Return the (X, Y) coordinate for the center point of the cell that contains the specified text.  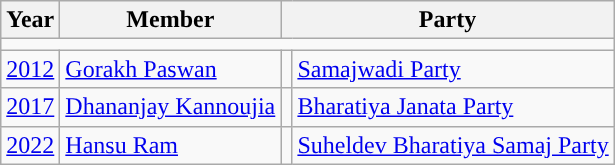
Suheldev Bharatiya Samaj Party (453, 145)
2022 (30, 145)
Member (170, 20)
2012 (30, 69)
Gorakh Paswan (170, 69)
Party (448, 20)
2017 (30, 107)
Samajwadi Party (453, 69)
Hansu Ram (170, 145)
Bharatiya Janata Party (453, 107)
Dhananjay Kannoujia (170, 107)
Year (30, 20)
